Return the [X, Y] coordinate for the center point of the cell that contains the specified text.  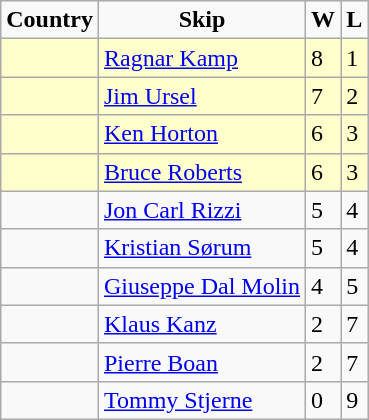
Ragnar Kamp [202, 58]
Pierre Boan [202, 362]
8 [324, 58]
Ken Horton [202, 134]
Bruce Roberts [202, 172]
Tommy Stjerne [202, 400]
Skip [202, 20]
Kristian Sørum [202, 248]
W [324, 20]
1 [354, 58]
9 [354, 400]
0 [324, 400]
L [354, 20]
Jim Ursel [202, 96]
Klaus Kanz [202, 324]
Country [50, 20]
Jon Carl Rizzi [202, 210]
Giuseppe Dal Molin [202, 286]
